Determine the (x, y) coordinate at the center of the cell enclosing the given text.  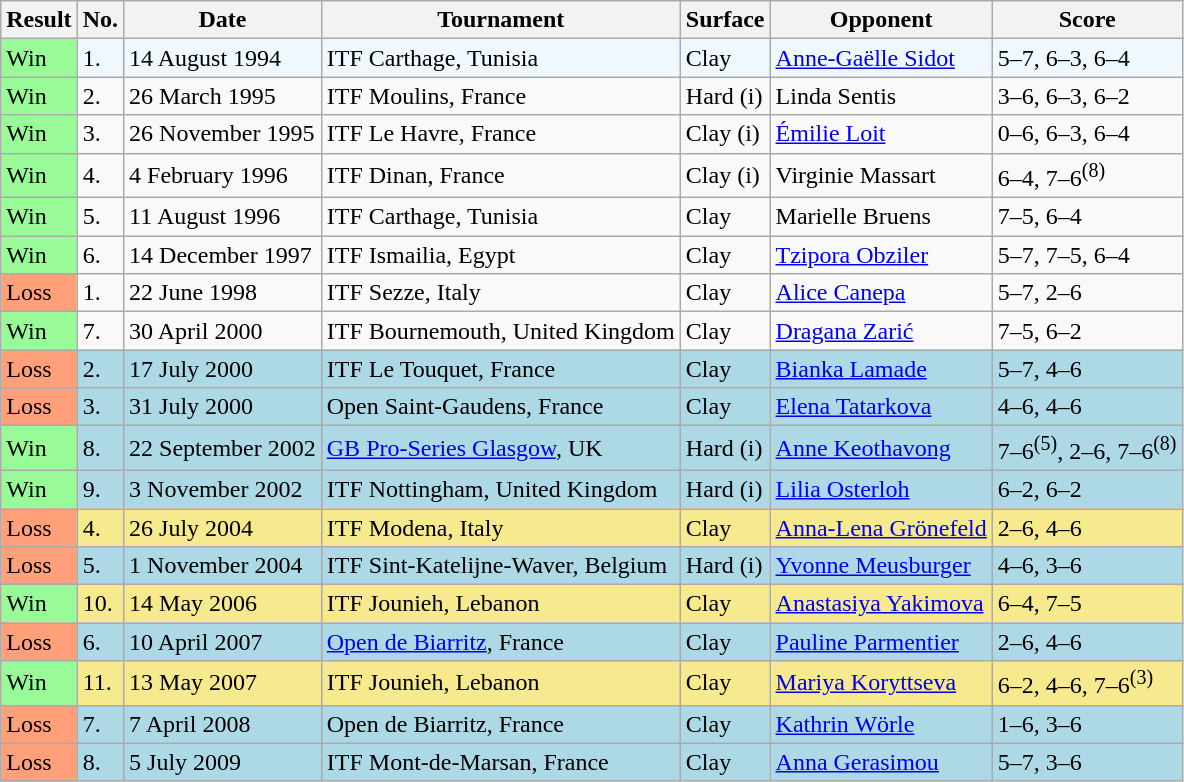
30 April 2000 (223, 331)
26 March 1995 (223, 96)
ITF Ismailia, Egypt (500, 255)
5–7, 7–5, 6–4 (1087, 255)
22 June 1998 (223, 293)
11 August 1996 (223, 217)
Tzipora Obziler (881, 255)
17 July 2000 (223, 369)
14 August 1994 (223, 58)
Mariya Koryttseva (881, 684)
7–5, 6–4 (1087, 217)
31 July 2000 (223, 407)
13 May 2007 (223, 684)
7 April 2008 (223, 724)
Marielle Bruens (881, 217)
Elena Tatarkova (881, 407)
ITF Modena, Italy (500, 528)
Anne Keothavong (881, 448)
6–2, 4–6, 7–6(3) (1087, 684)
4 February 1996 (223, 176)
ITF Moulins, France (500, 96)
5 July 2009 (223, 762)
6–4, 7–6(8) (1087, 176)
0–6, 6–3, 6–4 (1087, 134)
Émilie Loit (881, 134)
5–7, 3–6 (1087, 762)
10. (100, 604)
Yvonne Meusburger (881, 566)
6–4, 7–5 (1087, 604)
Anna Gerasimou (881, 762)
Surface (725, 20)
Anna-Lena Grönefeld (881, 528)
4–6, 3–6 (1087, 566)
22 September 2002 (223, 448)
5–7, 2–6 (1087, 293)
10 April 2007 (223, 642)
5–7, 6–3, 6–4 (1087, 58)
ITF Le Havre, France (500, 134)
14 May 2006 (223, 604)
9. (100, 489)
ITF Mont-de-Marsan, France (500, 762)
5–7, 4–6 (1087, 369)
Anastasiya Yakimova (881, 604)
Open Saint-Gaudens, France (500, 407)
Linda Sentis (881, 96)
26 November 1995 (223, 134)
Dragana Zarić (881, 331)
ITF Bournemouth, United Kingdom (500, 331)
Pauline Parmentier (881, 642)
ITF Sint-Katelijne-Waver, Belgium (500, 566)
ITF Le Touquet, France (500, 369)
Virginie Massart (881, 176)
Tournament (500, 20)
4–6, 4–6 (1087, 407)
1 November 2004 (223, 566)
7–5, 6–2 (1087, 331)
3 November 2002 (223, 489)
Date (223, 20)
Lilia Osterloh (881, 489)
ITF Sezze, Italy (500, 293)
14 December 1997 (223, 255)
6–2, 6–2 (1087, 489)
Bianka Lamade (881, 369)
GB Pro-Series Glasgow, UK (500, 448)
7–6(5), 2–6, 7–6(8) (1087, 448)
ITF Dinan, France (500, 176)
3–6, 6–3, 6–2 (1087, 96)
No. (100, 20)
1–6, 3–6 (1087, 724)
Result (39, 20)
Score (1087, 20)
ITF Nottingham, United Kingdom (500, 489)
11. (100, 684)
Opponent (881, 20)
Alice Canepa (881, 293)
Kathrin Wörle (881, 724)
Anne-Gaëlle Sidot (881, 58)
26 July 2004 (223, 528)
